Output the (X, Y) coordinate of the center of the cell containing the given text.  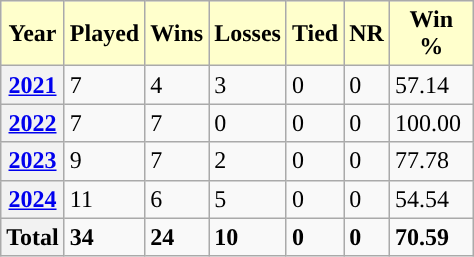
Played (104, 34)
11 (104, 199)
5 (248, 199)
24 (177, 237)
2 (248, 161)
6 (177, 199)
Year (33, 34)
Losses (248, 34)
3 (248, 85)
70.59 (431, 237)
2024 (33, 199)
4 (177, 85)
2023 (33, 161)
NR (367, 34)
2021 (33, 85)
Win % (431, 34)
9 (104, 161)
57.14 (431, 85)
100.00 (431, 123)
Tied (314, 34)
2022 (33, 123)
Wins (177, 34)
Total (33, 237)
10 (248, 237)
77.78 (431, 161)
34 (104, 237)
54.54 (431, 199)
